Capture the cell that displays the provided text and extract its (X, Y) central coordinate. 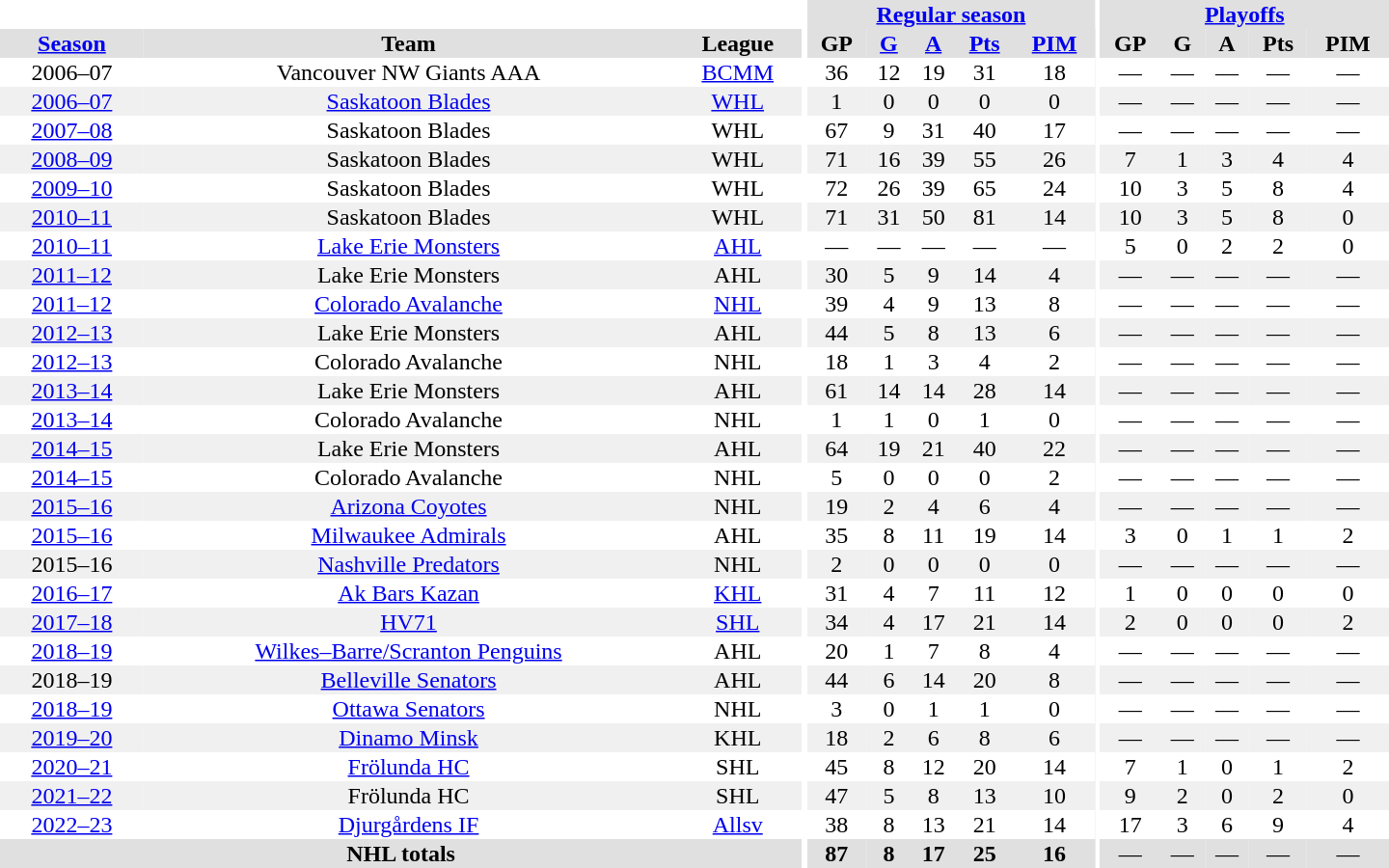
22 (1055, 448)
Milwaukee Admirals (409, 535)
Allsv (737, 825)
HV71 (409, 622)
72 (836, 188)
League (737, 43)
Wilkes–Barre/Scranton Penguins (409, 651)
Regular season (951, 14)
BCMM (737, 72)
34 (836, 622)
2022–23 (71, 825)
Ottawa Senators (409, 709)
45 (836, 767)
Arizona Coyotes (409, 506)
30 (836, 275)
Team (409, 43)
47 (836, 796)
24 (1055, 188)
2016–17 (71, 593)
28 (985, 391)
NHL totals (401, 854)
25 (985, 854)
2009–10 (71, 188)
Djurgårdens IF (409, 825)
81 (985, 217)
2020–21 (71, 767)
36 (836, 72)
2017–18 (71, 622)
Dinamo Minsk (409, 738)
87 (836, 854)
Nashville Predators (409, 564)
55 (985, 159)
Ak Bars Kazan (409, 593)
Belleville Senators (409, 680)
2007–08 (71, 130)
35 (836, 535)
50 (934, 217)
65 (985, 188)
2008–09 (71, 159)
67 (836, 130)
Playoffs (1244, 14)
61 (836, 391)
Season (71, 43)
64 (836, 448)
38 (836, 825)
Vancouver NW Giants AAA (409, 72)
2021–22 (71, 796)
2019–20 (71, 738)
